From the cell containing the given text, extract its center point as (x, y) coordinate. 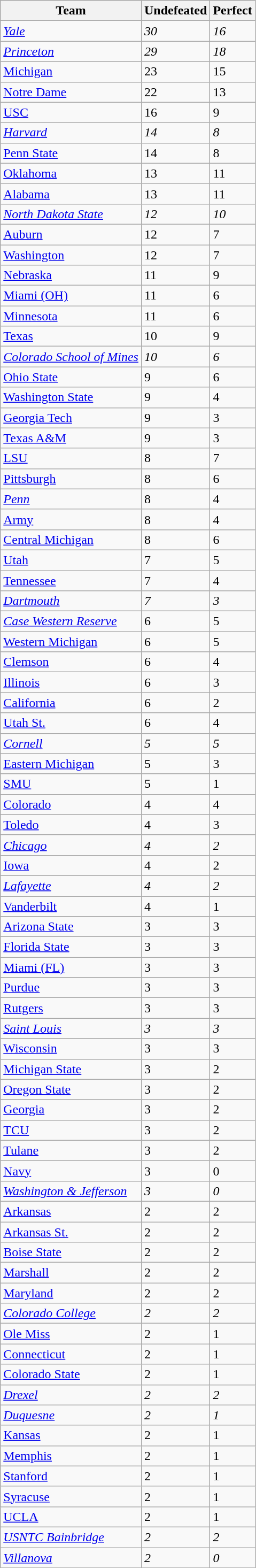
Lafayette (71, 886)
30 (175, 31)
Yale (71, 31)
Navy (71, 1171)
Connecticut (71, 1354)
Villanova (71, 1558)
Michigan (71, 72)
Georgia (71, 1110)
Miami (OH) (71, 296)
Memphis (71, 1456)
Princeton (71, 51)
USNTC Bainbridge (71, 1537)
Colorado School of Mines (71, 357)
15 (232, 72)
Utah (71, 560)
Utah St. (71, 723)
Pittsburgh (71, 479)
29 (175, 51)
SMU (71, 784)
Ohio State (71, 377)
Army (71, 519)
Team (71, 11)
TCU (71, 1130)
Purdue (71, 988)
Washington & Jefferson (71, 1191)
Miami (FL) (71, 967)
Undefeated (175, 11)
23 (175, 72)
California (71, 703)
Texas A&M (71, 438)
Georgia Tech (71, 418)
Duquesne (71, 1415)
Arkansas St. (71, 1232)
Florida State (71, 947)
Arizona State (71, 927)
Rutgers (71, 1008)
Colorado (71, 804)
Clemson (71, 662)
Iowa (71, 865)
Colorado State (71, 1374)
Oklahoma (71, 173)
Marshall (71, 1273)
Auburn (71, 234)
Central Michigan (71, 540)
Western Michigan (71, 642)
LSU (71, 458)
Boise State (71, 1252)
Arkansas (71, 1211)
Saint Louis (71, 1028)
Kansas (71, 1435)
Texas (71, 336)
Notre Dame (71, 92)
Tennessee (71, 580)
Washington State (71, 397)
Stanford (71, 1476)
Tulane (71, 1150)
Chicago (71, 845)
Eastern Michigan (71, 764)
Wisconsin (71, 1049)
Toledo (71, 825)
Alabama (71, 194)
North Dakota State (71, 214)
Colorado College (71, 1313)
Cornell (71, 743)
Syracuse (71, 1496)
Nebraska (71, 275)
Michigan State (71, 1069)
Case Western Reserve (71, 621)
22 (175, 92)
Oregon State (71, 1089)
Penn (71, 499)
Ole Miss (71, 1334)
Dartmouth (71, 601)
Drexel (71, 1395)
UCLA (71, 1517)
18 (232, 51)
Harvard (71, 133)
Penn State (71, 153)
Minnesota (71, 316)
Maryland (71, 1293)
Vanderbilt (71, 906)
USC (71, 112)
Washington (71, 255)
Perfect (232, 11)
Illinois (71, 682)
